Locate the cell with the specified text and output its (X, Y) center coordinate. 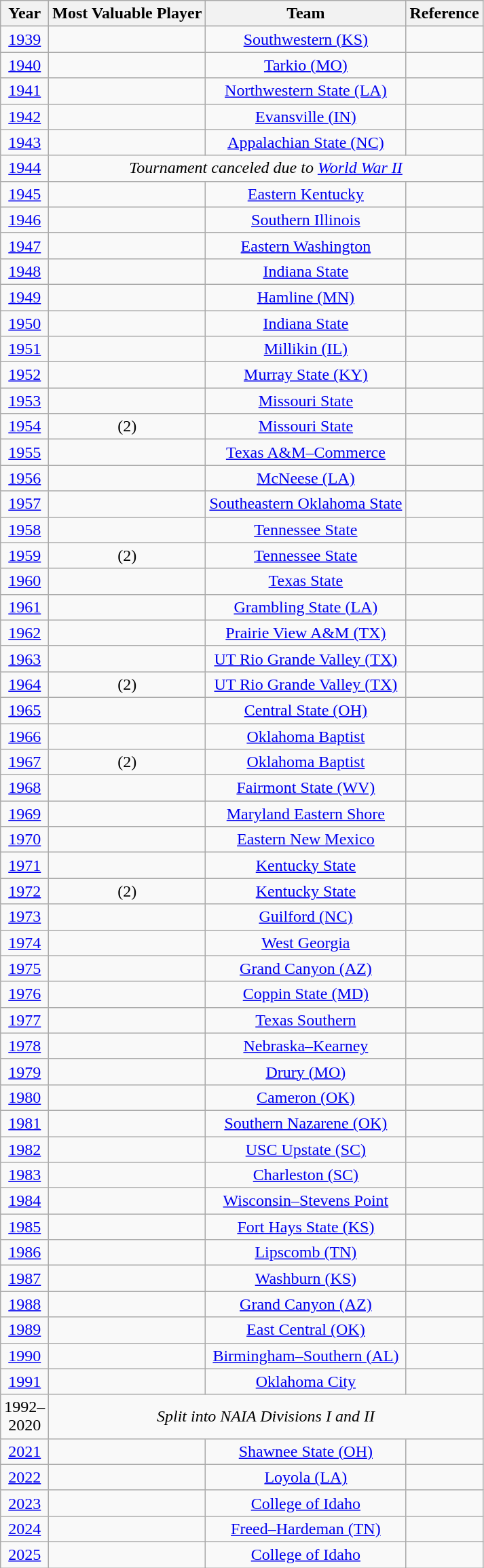
Murray State (KY) (305, 375)
1964 (24, 684)
Charleston (SC) (305, 1175)
West Georgia (305, 943)
Evansville (IN) (305, 117)
1975 (24, 968)
Texas Southern (305, 1020)
Southeastern Oklahoma State (305, 504)
East Central (OK) (305, 1330)
1992–2020 (24, 1416)
2021 (24, 1451)
Southwestern (KS) (305, 39)
Grambling State (LA) (305, 607)
1988 (24, 1304)
2024 (24, 1529)
Maryland Eastern Shore (305, 814)
Lipscomb (TN) (305, 1253)
Team (305, 14)
Year (24, 14)
Fairmont State (WV) (305, 788)
1961 (24, 607)
Washburn (KS) (305, 1278)
1982 (24, 1150)
1953 (24, 401)
1965 (24, 710)
1974 (24, 943)
USC Upstate (SC) (305, 1150)
1960 (24, 581)
1979 (24, 1072)
2025 (24, 1554)
1943 (24, 142)
Freed–Hardeman (TN) (305, 1529)
1987 (24, 1278)
1946 (24, 220)
Eastern New Mexico (305, 840)
Wisconsin–Stevens Point (305, 1201)
1985 (24, 1227)
1966 (24, 736)
1940 (24, 65)
1945 (24, 194)
1984 (24, 1201)
1969 (24, 814)
Most Valuable Player (128, 14)
2023 (24, 1503)
Tournament canceled due to World War II (266, 168)
Texas State (305, 581)
1980 (24, 1097)
1972 (24, 891)
1942 (24, 117)
1956 (24, 478)
1991 (24, 1381)
1954 (24, 427)
Hamline (MN) (305, 297)
1968 (24, 788)
1967 (24, 762)
Eastern Kentucky (305, 194)
1990 (24, 1356)
1944 (24, 168)
1983 (24, 1175)
Texas A&M–Commerce (305, 452)
1989 (24, 1330)
1962 (24, 633)
1986 (24, 1253)
Shawnee State (OH) (305, 1451)
1957 (24, 504)
1976 (24, 994)
Split into NAIA Divisions I and II (266, 1416)
Central State (OH) (305, 710)
Drury (MO) (305, 1072)
Loyola (LA) (305, 1477)
Nebraska–Kearney (305, 1046)
1950 (24, 324)
1978 (24, 1046)
1970 (24, 840)
1963 (24, 659)
1981 (24, 1123)
Fort Hays State (KS) (305, 1227)
Prairie View A&M (TX) (305, 633)
1955 (24, 452)
McNeese (LA) (305, 478)
Southern Nazarene (OK) (305, 1123)
Coppin State (MD) (305, 994)
1949 (24, 297)
1971 (24, 865)
Guilford (NC) (305, 917)
Birmingham–Southern (AL) (305, 1356)
1952 (24, 375)
Southern Illinois (305, 220)
Northwestern State (LA) (305, 91)
1973 (24, 917)
Reference (444, 14)
1947 (24, 246)
2022 (24, 1477)
Oklahoma City (305, 1381)
Millikin (IL) (305, 349)
1951 (24, 349)
1939 (24, 39)
1977 (24, 1020)
Appalachian State (NC) (305, 142)
1958 (24, 530)
1941 (24, 91)
Cameron (OK) (305, 1097)
1959 (24, 555)
1948 (24, 271)
Eastern Washington (305, 246)
Tarkio (MO) (305, 65)
